Locate the cell with the specified text and output its (X, Y) center coordinate. 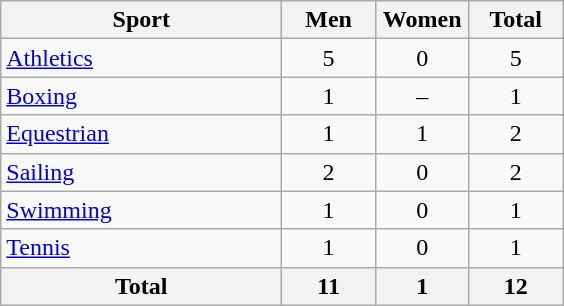
Women (422, 20)
Athletics (142, 58)
11 (329, 286)
Boxing (142, 96)
Equestrian (142, 134)
Sport (142, 20)
Tennis (142, 248)
Men (329, 20)
12 (516, 286)
– (422, 96)
Sailing (142, 172)
Swimming (142, 210)
